Provide the (X, Y) coordinate of the cell's center where the given text is located.  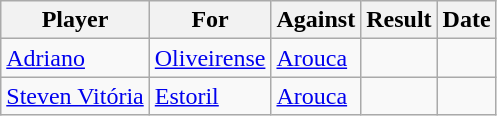
Steven Vitória (75, 96)
Result (399, 20)
For (210, 20)
Date (466, 20)
Estoril (210, 96)
Adriano (75, 58)
Against (316, 20)
Player (75, 20)
Oliveirense (210, 58)
